Detect which cell encompasses the target text, then output its [X, Y] center coordinate. 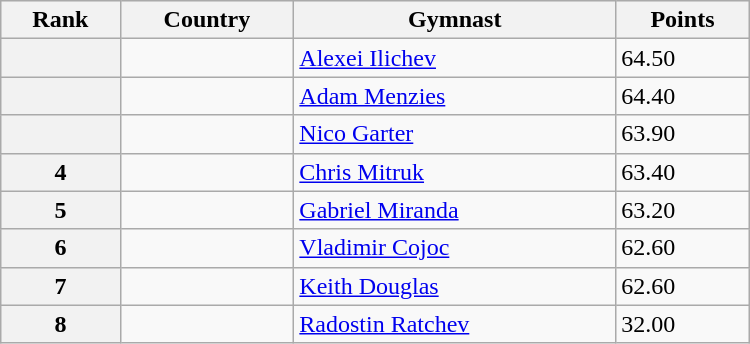
63.40 [683, 172]
Gabriel Miranda [455, 210]
63.20 [683, 210]
Rank [60, 20]
64.40 [683, 96]
Gymnast [455, 20]
5 [60, 210]
Nico Garter [455, 134]
64.50 [683, 58]
32.00 [683, 324]
Keith Douglas [455, 286]
Alexei Ilichev [455, 58]
Country [207, 20]
7 [60, 286]
4 [60, 172]
63.90 [683, 134]
Radostin Ratchev [455, 324]
8 [60, 324]
Adam Menzies [455, 96]
Vladimir Cojoc [455, 248]
Chris Mitruk [455, 172]
6 [60, 248]
Points [683, 20]
